Identify which cell holds the provided text, then report its (X, Y) central coordinate. 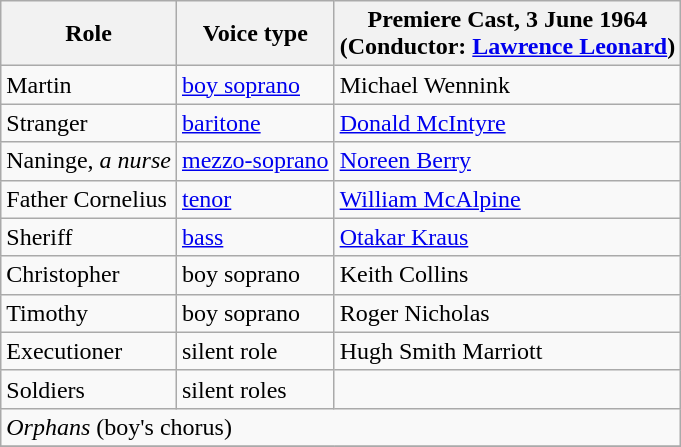
Donald McIntyre (508, 123)
Otakar Kraus (508, 237)
Michael Wennink (508, 85)
Stranger (89, 123)
Keith Collins (508, 275)
Noreen Berry (508, 161)
William McAlpine (508, 199)
Christopher (89, 275)
Executioner (89, 351)
tenor (255, 199)
bass (255, 237)
silent roles (255, 389)
Father Cornelius (89, 199)
baritone (255, 123)
Martin (89, 85)
Hugh Smith Marriott (508, 351)
Naninge, a nurse (89, 161)
Role (89, 34)
Voice type (255, 34)
Orphans (boy's chorus) (341, 427)
silent role (255, 351)
Roger Nicholas (508, 313)
mezzo-soprano (255, 161)
Premiere Cast, 3 June 1964(Conductor: Lawrence Leonard) (508, 34)
Sheriff (89, 237)
Timothy (89, 313)
Soldiers (89, 389)
